Search for the cell housing the specified text and yield its (x, y) center coordinate. 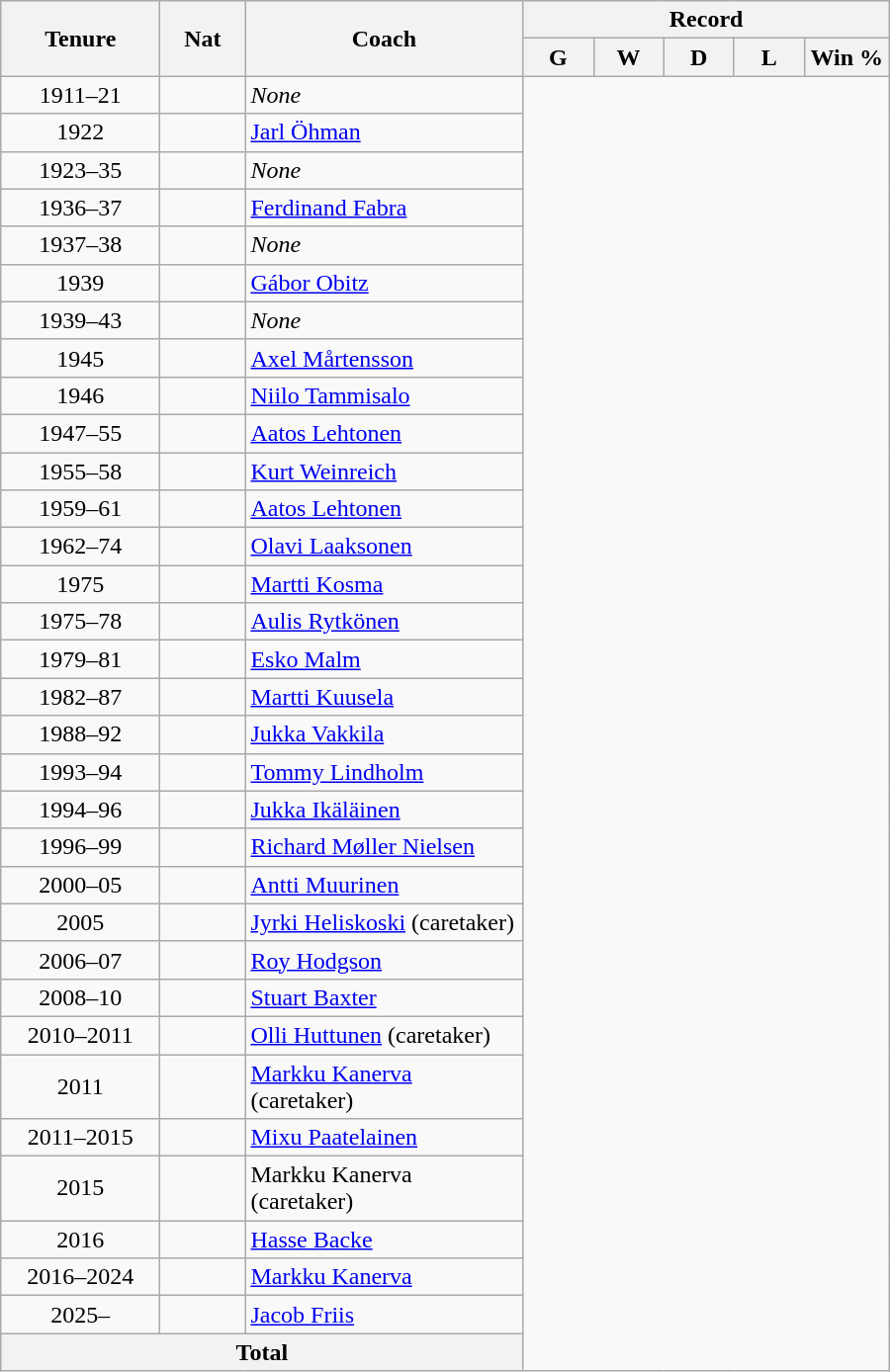
2005 (81, 922)
Olli Huttunen (caretaker) (384, 1035)
Mixu Paatelainen (384, 1138)
Nat (203, 39)
Martti Kuusela (384, 697)
Gábor Obitz (384, 283)
1946 (81, 395)
1979–81 (81, 659)
1988–92 (81, 734)
1975–78 (81, 622)
1945 (81, 358)
2011–2015 (81, 1138)
Roy Hodgson (384, 960)
1982–87 (81, 697)
Jukka Vakkila (384, 734)
Aulis Rytkönen (384, 622)
Jyrki Heliskoski (caretaker) (384, 922)
1994–96 (81, 810)
Ferdinand Fabra (384, 208)
Record (706, 20)
W (629, 57)
1922 (81, 132)
Antti Muurinen (384, 885)
1923–35 (81, 170)
1911–21 (81, 95)
D (698, 57)
2016–2024 (81, 1277)
Jarl Öhman (384, 132)
G (558, 57)
2008–10 (81, 997)
Esko Malm (384, 659)
Richard Møller Nielsen (384, 847)
1937–38 (81, 245)
Martti Kosma (384, 584)
Axel Mårtensson (384, 358)
Jacob Friis (384, 1315)
Total (262, 1352)
2016 (81, 1240)
Coach (384, 39)
Jukka Ikäläinen (384, 810)
1996–99 (81, 847)
1975 (81, 584)
Win % (846, 57)
1936–37 (81, 208)
1959–61 (81, 509)
1939–43 (81, 320)
Stuart Baxter (384, 997)
1947–55 (81, 433)
2006–07 (81, 960)
2000–05 (81, 885)
2015 (81, 1188)
Tommy Lindholm (384, 772)
Markku Kanerva (384, 1277)
1962–74 (81, 547)
Hasse Backe (384, 1240)
Niilo Tammisalo (384, 395)
1993–94 (81, 772)
L (769, 57)
2025– (81, 1315)
2010–2011 (81, 1035)
Olavi Laaksonen (384, 547)
Kurt Weinreich (384, 472)
Tenure (81, 39)
2011 (81, 1085)
1939 (81, 283)
1955–58 (81, 472)
